Determine the (x, y) coordinate at the center of the cell enclosing the given text.  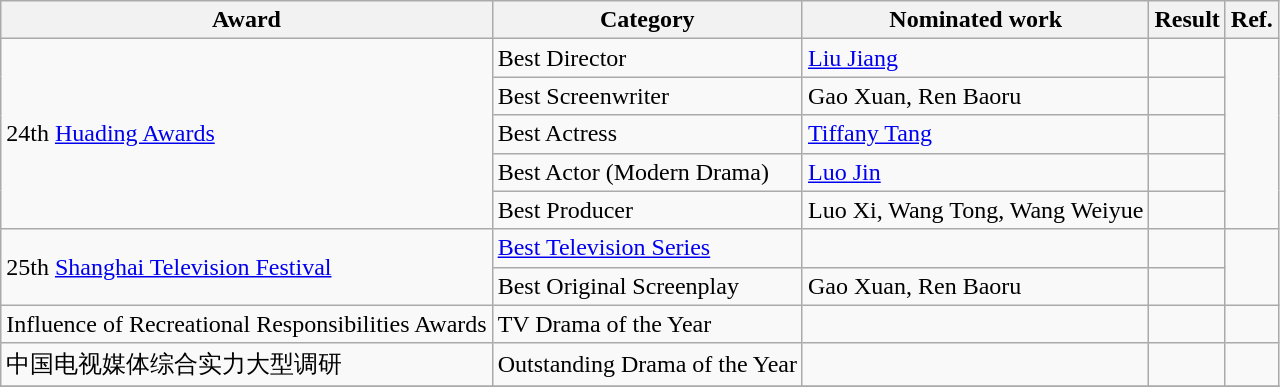
Best Producer (647, 210)
25th Shanghai Television Festival (246, 267)
Best Actress (647, 134)
24th Huading Awards (246, 134)
Best Screenwriter (647, 96)
Influence of Recreational Responsibilities Awards (246, 324)
Ref. (1252, 20)
Best Director (647, 58)
Liu Jiang (975, 58)
Best Television Series (647, 248)
中国电视媒体综合实力大型调研 (246, 364)
Luo Jin (975, 172)
TV Drama of the Year (647, 324)
Best Actor (Modern Drama) (647, 172)
Result (1187, 20)
Outstanding Drama of the Year (647, 364)
Luo Xi, Wang Tong, Wang Weiyue (975, 210)
Award (246, 20)
Category (647, 20)
Tiffany Tang (975, 134)
Best Original Screenplay (647, 286)
Nominated work (975, 20)
